Detect which cell encompasses the target text, then output its (x, y) center coordinate. 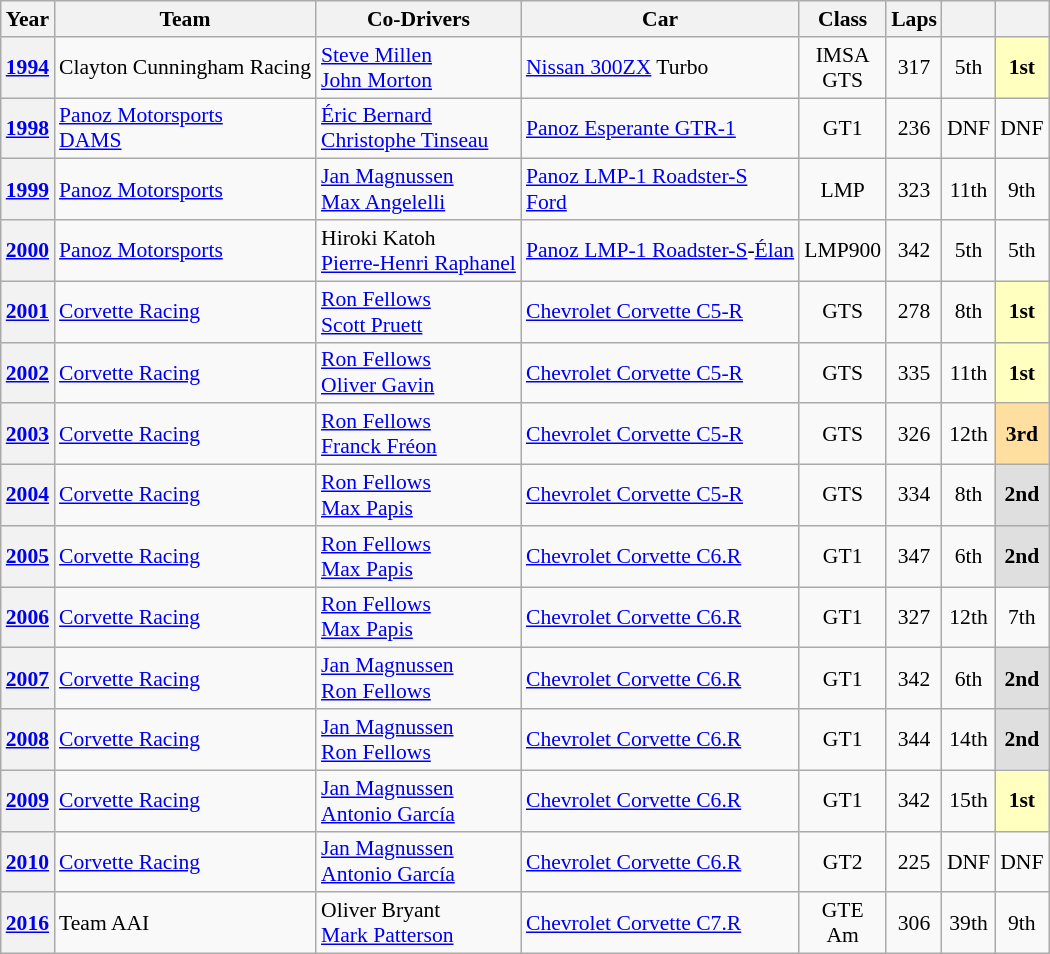
Hiroki Katoh Pierre-Henri Raphanel (418, 250)
323 (914, 190)
1994 (28, 68)
IMSAGTS (842, 68)
Team AAI (185, 924)
Ron Fellows Franck Fréon (418, 434)
Éric Bernard Christophe Tinseau (418, 128)
225 (914, 862)
GT2 (842, 862)
Car (660, 19)
Class (842, 19)
306 (914, 924)
Chevrolet Corvette C7.R (660, 924)
Panoz Motorsports DAMS (185, 128)
15th (968, 800)
Year (28, 19)
347 (914, 556)
2001 (28, 312)
278 (914, 312)
236 (914, 128)
2002 (28, 372)
Jan Magnussen Max Angelelli (418, 190)
317 (914, 68)
335 (914, 372)
1999 (28, 190)
Steve Millen John Morton (418, 68)
2008 (28, 740)
Nissan 300ZX Turbo (660, 68)
Panoz LMP-1 Roadster-SFord (660, 190)
Team (185, 19)
1998 (28, 128)
344 (914, 740)
2007 (28, 678)
Co-Drivers (418, 19)
327 (914, 618)
LMP (842, 190)
2005 (28, 556)
Panoz Esperante GTR-1 (660, 128)
14th (968, 740)
2016 (28, 924)
334 (914, 496)
39th (968, 924)
326 (914, 434)
GTEAm (842, 924)
2009 (28, 800)
LMP900 (842, 250)
Panoz LMP-1 Roadster-S-Élan (660, 250)
Clayton Cunningham Racing (185, 68)
2006 (28, 618)
2004 (28, 496)
2003 (28, 434)
2010 (28, 862)
7th (1022, 618)
3rd (1022, 434)
Ron Fellows Oliver Gavin (418, 372)
Laps (914, 19)
Oliver Bryant Mark Patterson (418, 924)
2000 (28, 250)
Ron Fellows Scott Pruett (418, 312)
